Identify which cell holds the provided text, then report its (x, y) central coordinate. 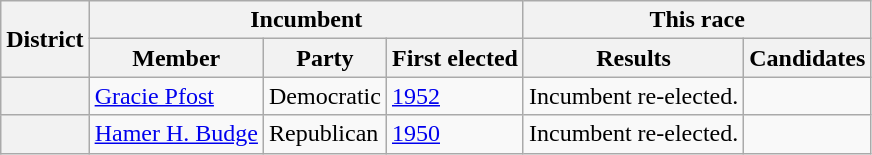
This race (696, 20)
Incumbent (306, 20)
Hamer H. Budge (176, 134)
1950 (454, 134)
First elected (454, 58)
Gracie Pfost (176, 96)
Candidates (808, 58)
Member (176, 58)
Results (633, 58)
Democratic (324, 96)
Party (324, 58)
District (45, 39)
Republican (324, 134)
1952 (454, 96)
